Return [X, Y] of the center of cell containing provided text 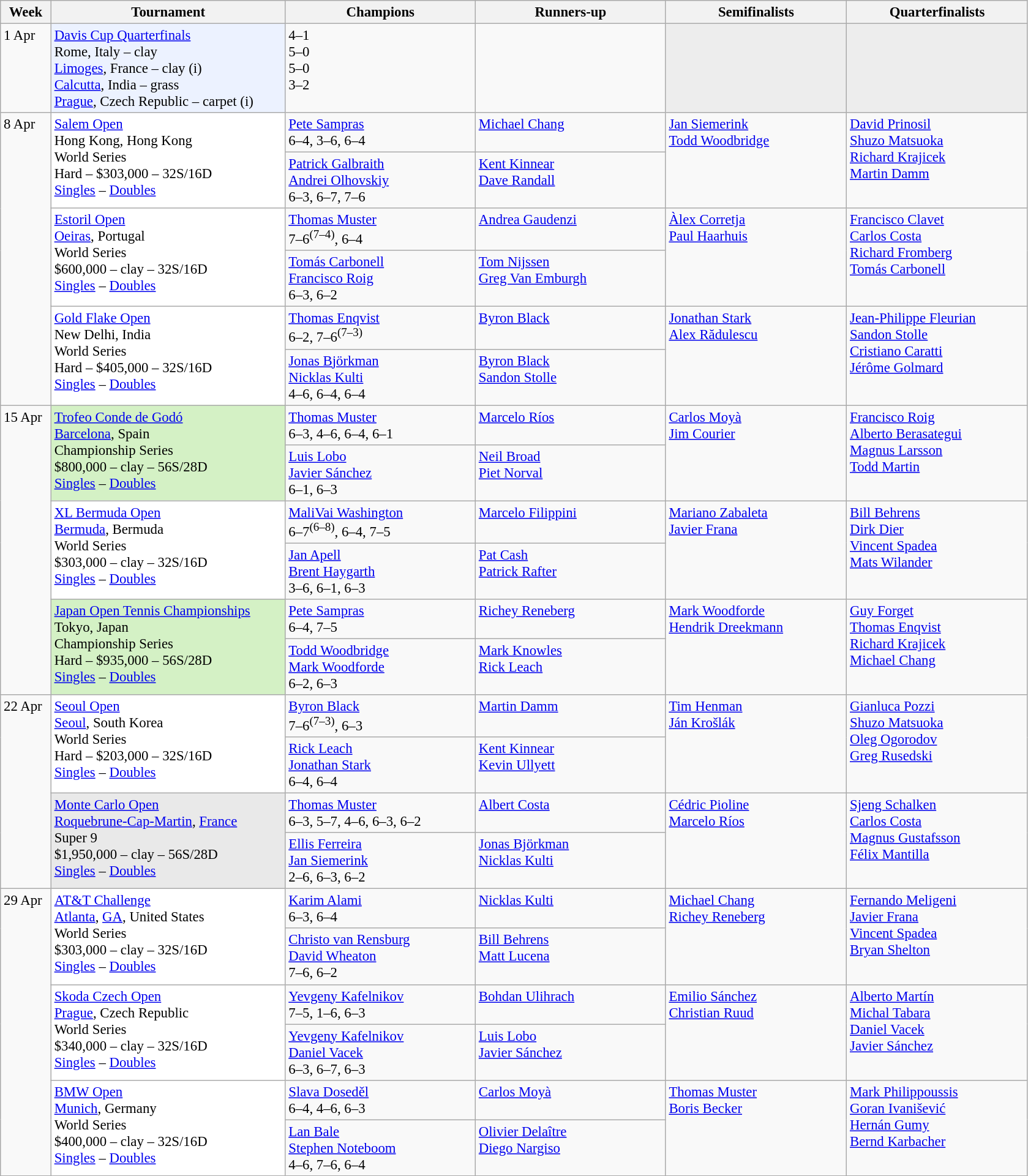
Byron Black [571, 328]
1 Apr [26, 69]
Pat Cash Patrick Rafter [571, 571]
BMW Open Munich, GermanyWorld Series$400,000 – clay – 32S/16DSingles – Doubles [168, 1128]
Bill Behrens Matt Lucena [571, 957]
Michael Chang Richey Reneberg [756, 937]
Quarterfinalists [937, 12]
Thomas Muster Boris Becker [756, 1128]
Thomas Muster 6–3, 4–6, 6–4, 6–1 [381, 425]
Byron Black Sandon Stolle [571, 377]
Skoda Czech Open Prague, Czech RepublicWorld Series$340,000 – clay – 32S/16DSingles – Doubles [168, 1032]
XL Bermuda Open Bermuda, BermudaWorld Series$303,000 – clay – 32S/16DSingles – Doubles [168, 550]
Luis Lobo Javier Sánchez 6–1, 6–3 [381, 473]
Ellis Ferreira Jan Siemerink 2–6, 6–3, 6–2 [381, 861]
Kent Kinnear Dave Randall [571, 181]
Monte Carlo Open Roquebrune-Cap-Martin, FranceSuper 9$1,950,000 – clay – 56S/28DSingles – Doubles [168, 841]
Yevgeny Kafelnikov Daniel Vacek 6–3, 6–7, 6–3 [381, 1052]
Àlex Corretja Paul Haarhuis [756, 257]
Lan Bale Stephen Noteboom 4–6, 7–6, 6–4 [381, 1148]
Mariano Zabaleta Javier Frana [756, 550]
Sjeng Schalken Carlos Costa Magnus Gustafsson Félix Mantilla [937, 841]
Bill Behrens Dirk Dier Vincent Spadea Mats Wilander [937, 550]
Jonathan Stark Alex Rădulescu [756, 356]
Bohdan Ulihrach [571, 1004]
22 Apr [26, 792]
MaliVai Washington 6–7(6–8), 6–4, 7–5 [381, 522]
Richey Reneberg [571, 620]
Nicklas Kulti [571, 908]
Tomás Carbonell Francisco Roig 6–3, 6–2 [381, 279]
Salem Open Hong Kong, Hong KongWorld SeriesHard – $303,000 – 32S/16DSingles – Doubles [168, 160]
Olivier Delaître Diego Nargiso [571, 1148]
Pete Sampras 6–4, 3–6, 6–4 [381, 132]
Kent Kinnear Kevin Ullyett [571, 765]
Guy Forget Thomas Enqvist Richard Krajicek Michael Chang [937, 647]
Champions [381, 12]
Week [26, 12]
Emilio Sánchez Christian Ruud [756, 1032]
Karim Alami 6–3, 6–4 [381, 908]
Rick Leach Jonathan Stark 6–4, 6–4 [381, 765]
Mark Knowles Rick Leach [571, 667]
Thomas Enqvist 6–2, 7–6(7–3) [381, 328]
Neil Broad Piet Norval [571, 473]
Patrick Galbraith Andrei Olhovskiy 6–3, 6–7, 7–6 [381, 181]
Yevgeny Kafelnikov 7–5, 1–6, 6–3 [381, 1004]
Andrea Gaudenzi [571, 229]
Luis Lobo Javier Sánchez [571, 1052]
Seoul Open Seoul, South KoreaWorld SeriesHard – $203,000 – 32S/16DSingles – Doubles [168, 744]
Jonas Björkman Nicklas Kulti 4–6, 6–4, 6–4 [381, 377]
Francisco Roig Alberto Berasategui Magnus Larsson Todd Martin [937, 453]
Jan Siemerink Todd Woodbridge [756, 160]
Thomas Muster 7–6(7–4), 6–4 [381, 229]
Pete Sampras 6–4, 7–5 [381, 620]
Mark Woodforde Hendrik Dreekmann [756, 647]
15 Apr [26, 550]
Japan Open Tennis Championships Tokyo, JapanChampionship SeriesHard – $935,000 – 56S/28DSingles – Doubles [168, 647]
Davis Cup Quarterfinals Rome, Italy – clay Limoges, France – clay (i) Calcutta, India – grass Prague, Czech Republic – carpet (i) [168, 69]
Tom Nijssen Greg Van Emburgh [571, 279]
Christo van Rensburg David Wheaton 7–6, 6–2 [381, 957]
Gold Flake Open New Delhi, IndiaWorld SeriesHard – $405,000 – 32S/16DSingles – Doubles [168, 356]
Thomas Muster 6–3, 5–7, 4–6, 6–3, 6–2 [381, 813]
Semifinalists [756, 12]
Martin Damm [571, 716]
David Prinosil Shuzo Matsuoka Richard Krajicek Martin Damm [937, 160]
AT&T Challenge Atlanta, GA, United StatesWorld Series$303,000 – clay – 32S/16DSingles – Doubles [168, 937]
Marcelo Ríos [571, 425]
Michael Chang [571, 132]
Marcelo Filippini [571, 522]
Jean-Philippe Fleurian Sandon Stolle Cristiano Caratti Jérôme Golmard [937, 356]
Todd Woodbridge Mark Woodforde 6–2, 6–3 [381, 667]
Jonas Björkman Nicklas Kulti [571, 861]
Tim Henman Ján Krošlák [756, 744]
8 Apr [26, 259]
Mark Philippoussis Goran Ivanišević Hernán Gumy Bernd Karbacher [937, 1128]
Fernando Meligeni Javier Frana Vincent Spadea Bryan Shelton [937, 937]
Jan Apell Brent Haygarth 3–6, 6–1, 6–3 [381, 571]
4–1 5–0 5–0 3–2 [381, 69]
Slava Doseděl 6–4, 4–6, 6–3 [381, 1099]
Francisco Clavet Carlos Costa Richard Fromberg Tomás Carbonell [937, 257]
Carlos Moyà Jim Courier [756, 453]
Byron Black 7–6(7–3), 6–3 [381, 716]
Trofeo Conde de Godó Barcelona, SpainChampionship Series$800,000 – clay – 56S/28DSingles – Doubles [168, 453]
Albert Costa [571, 813]
Gianluca Pozzi Shuzo Matsuoka Oleg Ogorodov Greg Rusedski [937, 744]
Alberto Martín Michal Tabara Daniel Vacek Javier Sánchez [937, 1032]
29 Apr [26, 1032]
Carlos Moyà [571, 1099]
Estoril Open Oeiras, PortugalWorld Series$600,000 – clay – 32S/16DSingles – Doubles [168, 257]
Cédric Pioline Marcelo Ríos [756, 841]
Runners-up [571, 12]
Tournament [168, 12]
